Search for the cell housing the specified text and yield its (x, y) center coordinate. 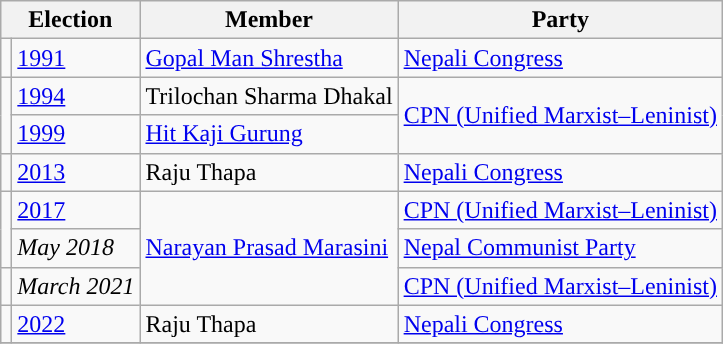
Trilochan Sharma Dhakal (269, 96)
Member (269, 20)
1999 (76, 134)
Gopal Man Shrestha (269, 58)
Election (70, 20)
March 2021 (76, 286)
1991 (76, 58)
2017 (76, 210)
May 2018 (76, 248)
2013 (76, 172)
2022 (76, 324)
Narayan Prasad Marasini (269, 248)
Hit Kaji Gurung (269, 134)
Nepal Communist Party (560, 248)
Party (560, 20)
1994 (76, 96)
